Determine the (X, Y) coordinate at the center of the cell enclosing the given text.  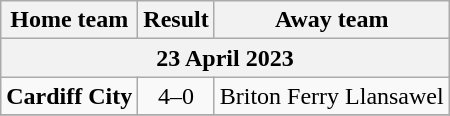
Cardiff City (70, 96)
Away team (332, 20)
Result (176, 20)
4–0 (176, 96)
Home team (70, 20)
23 April 2023 (225, 58)
Briton Ferry Llansawel (332, 96)
